Scan for the cell matching the given text and deliver its [X, Y] coordinate at center. 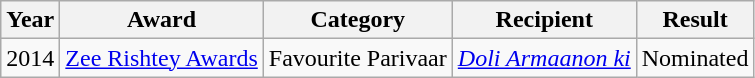
2014 [30, 58]
Nominated [695, 58]
Year [30, 20]
Award [162, 20]
Zee Rishtey Awards [162, 58]
Favourite Parivaar [358, 58]
Doli Armaanon ki [544, 58]
Category [358, 20]
Result [695, 20]
Recipient [544, 20]
